Return (x, y) of the center of cell containing provided text 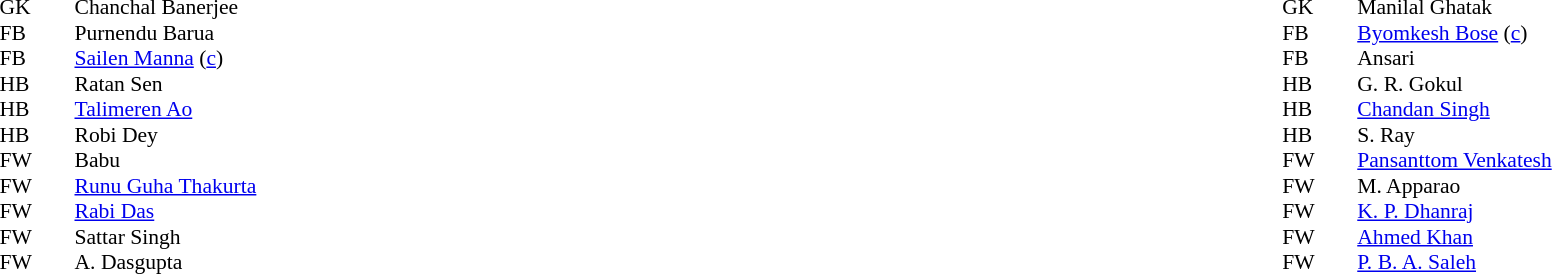
Ratan Sen (165, 84)
Babu (165, 161)
Ahmed Khan (1454, 237)
Byomkesh Bose (c) (1454, 33)
Runu Guha Thakurta (165, 186)
K. P. Dhanraj (1454, 211)
Talimeren Ao (165, 109)
Ansari (1454, 59)
G. R. Gokul (1454, 84)
S. Ray (1454, 135)
Sattar Singh (165, 237)
Sailen Manna (c) (165, 59)
Purnendu Barua (165, 33)
Chandan Singh (1454, 109)
Robi Dey (165, 135)
Rabi Das (165, 211)
Pansanttom Venkatesh (1454, 161)
M. Apparao (1454, 186)
